Locate the cell with the specified text and output its (X, Y) center coordinate. 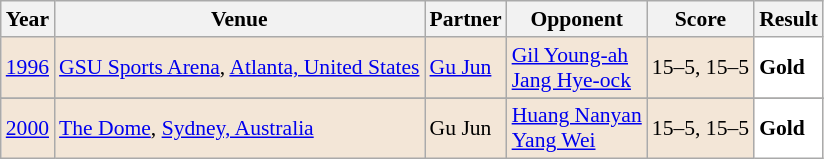
Huang Nanyan Yang Wei (577, 128)
Year (28, 19)
Opponent (577, 19)
Gil Young-ah Jang Hye-ock (577, 68)
Partner (466, 19)
2000 (28, 128)
Score (700, 19)
The Dome, Sydney, Australia (239, 128)
Venue (239, 19)
GSU Sports Arena, Atlanta, United States (239, 68)
1996 (28, 68)
Result (788, 19)
